Capture the cell that displays the provided text and extract its (X, Y) central coordinate. 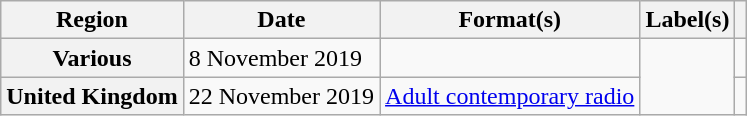
8 November 2019 (281, 58)
22 November 2019 (281, 96)
United Kingdom (92, 96)
Date (281, 20)
Format(s) (510, 20)
Various (92, 58)
Label(s) (688, 20)
Region (92, 20)
Adult contemporary radio (510, 96)
